Scan for the cell matching the given text and deliver its (X, Y) coordinate at center. 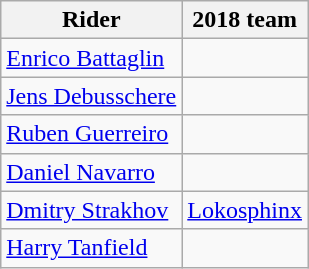
Daniel Navarro (92, 172)
Dmitry Strakhov (92, 210)
Harry Tanfield (92, 248)
Lokosphinx (245, 210)
2018 team (245, 20)
Ruben Guerreiro (92, 134)
Enrico Battaglin (92, 58)
Rider (92, 20)
Jens Debusschere (92, 96)
